Determine the [X, Y] coordinate at the center of the cell enclosing the given text.  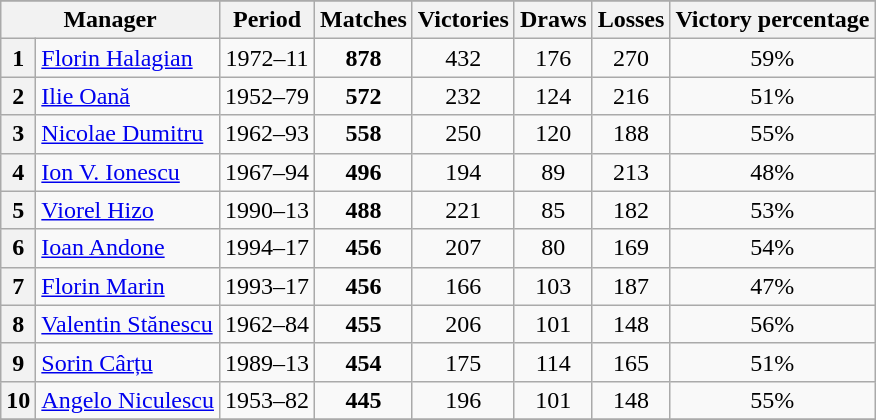
Victory percentage [772, 20]
558 [364, 134]
85 [553, 210]
454 [364, 362]
Nicolae Dumitru [128, 134]
Ilie Oană [128, 96]
54% [772, 248]
488 [364, 210]
213 [631, 172]
48% [772, 172]
6 [18, 248]
250 [463, 134]
188 [631, 134]
124 [553, 96]
Victories [463, 20]
187 [631, 286]
Ion V. Ionescu [128, 172]
Valentin Stănescu [128, 324]
455 [364, 324]
232 [463, 96]
120 [553, 134]
166 [463, 286]
572 [364, 96]
Sorin Cârțu [128, 362]
Period [266, 20]
Florin Marin [128, 286]
47% [772, 286]
206 [463, 324]
1993–17 [266, 286]
182 [631, 210]
432 [463, 58]
1962–84 [266, 324]
Angelo Niculescu [128, 400]
56% [772, 324]
2 [18, 96]
878 [364, 58]
Viorel Hizo [128, 210]
Manager [110, 20]
9 [18, 362]
194 [463, 172]
59% [772, 58]
89 [553, 172]
175 [463, 362]
4 [18, 172]
Losses [631, 20]
496 [364, 172]
5 [18, 210]
1972–11 [266, 58]
169 [631, 248]
1962–93 [266, 134]
216 [631, 96]
1994–17 [266, 248]
270 [631, 58]
7 [18, 286]
445 [364, 400]
1990–13 [266, 210]
114 [553, 362]
221 [463, 210]
3 [18, 134]
Matches [364, 20]
1 [18, 58]
196 [463, 400]
1989–13 [266, 362]
103 [553, 286]
165 [631, 362]
1967–94 [266, 172]
Ioan Andone [128, 248]
8 [18, 324]
207 [463, 248]
Draws [553, 20]
10 [18, 400]
1953–82 [266, 400]
80 [553, 248]
53% [772, 210]
1952–79 [266, 96]
176 [553, 58]
Florin Halagian [128, 58]
